Search for the cell housing the specified text and yield its (x, y) center coordinate. 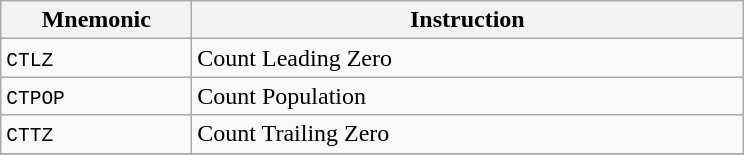
Count Population (468, 96)
CTPOP (96, 96)
Count Trailing Zero (468, 134)
Instruction (468, 20)
Count Leading Zero (468, 58)
CTTZ (96, 134)
CTLZ (96, 58)
Mnemonic (96, 20)
